Extract the [X, Y] coordinate from the center of the cell holding the provided text.  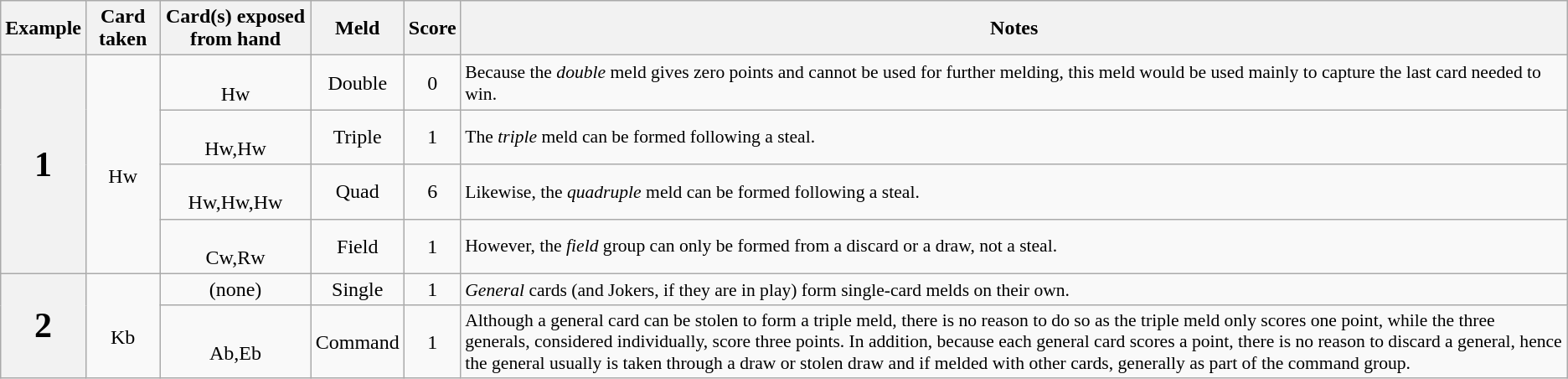
Quad [357, 191]
Single [357, 289]
Likewise, the quadruple meld can be formed following a steal. [1014, 191]
Double [357, 82]
However, the field group can only be formed from a discard or a draw, not a steal. [1014, 247]
Card(s) exposed from hand [235, 29]
(none) [235, 289]
Ab,Eb [235, 342]
Field [357, 247]
6 [432, 191]
2 [44, 325]
General cards (and Jokers, if they are in play) form single-card melds on their own. [1014, 289]
0 [432, 82]
Example [44, 29]
Triple [357, 138]
The triple meld can be formed following a steal. [1014, 138]
Meld [357, 29]
Score [432, 29]
Card taken [122, 29]
Kb [122, 325]
Hw,Hw [235, 138]
Hw,Hw,Hw [235, 191]
Cw,Rw [235, 247]
Notes [1014, 29]
Command [357, 342]
